Pinpoint the cell where the given text exists, returning its [x, y] midpoint coordinate. 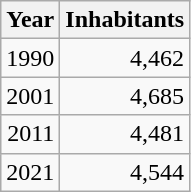
2021 [30, 172]
2011 [30, 134]
Inhabitants [125, 20]
4,685 [125, 96]
4,481 [125, 134]
1990 [30, 58]
Year [30, 20]
2001 [30, 96]
4,462 [125, 58]
4,544 [125, 172]
